Find where the given text appears and provide that cell's center as [X, Y] coordinate. 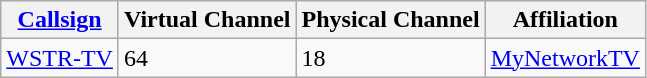
Physical Channel [390, 20]
MyNetworkTV [565, 58]
Virtual Channel [207, 20]
Callsign [60, 20]
WSTR-TV [60, 58]
64 [207, 58]
Affiliation [565, 20]
18 [390, 58]
